For the text-containing cell, return its midpoint in (x, y) coordinate format. 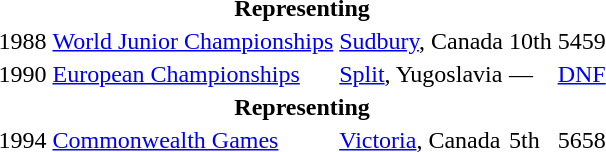
World Junior Championships (193, 41)
— (530, 74)
Split, Yugoslavia (422, 74)
10th (530, 41)
Sudbury, Canada (422, 41)
European Championships (193, 74)
